Determine the [x, y] coordinate at the center of the cell enclosing the given text.  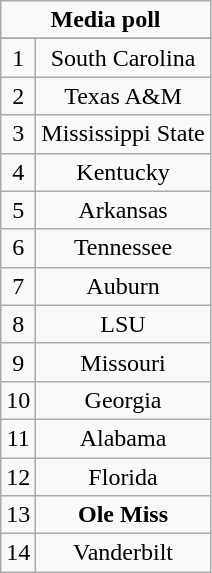
5 [18, 210]
3 [18, 134]
8 [18, 324]
9 [18, 362]
Tennessee [123, 248]
Vanderbilt [123, 553]
Media poll [106, 20]
Florida [123, 477]
Auburn [123, 286]
Kentucky [123, 172]
Alabama [123, 438]
1 [18, 58]
10 [18, 400]
Mississippi State [123, 134]
4 [18, 172]
Missouri [123, 362]
12 [18, 477]
Georgia [123, 400]
Ole Miss [123, 515]
13 [18, 515]
7 [18, 286]
11 [18, 438]
2 [18, 96]
Arkansas [123, 210]
6 [18, 248]
Texas A&M [123, 96]
South Carolina [123, 58]
14 [18, 553]
LSU [123, 324]
